Capture the cell that displays the provided text and extract its [X, Y] central coordinate. 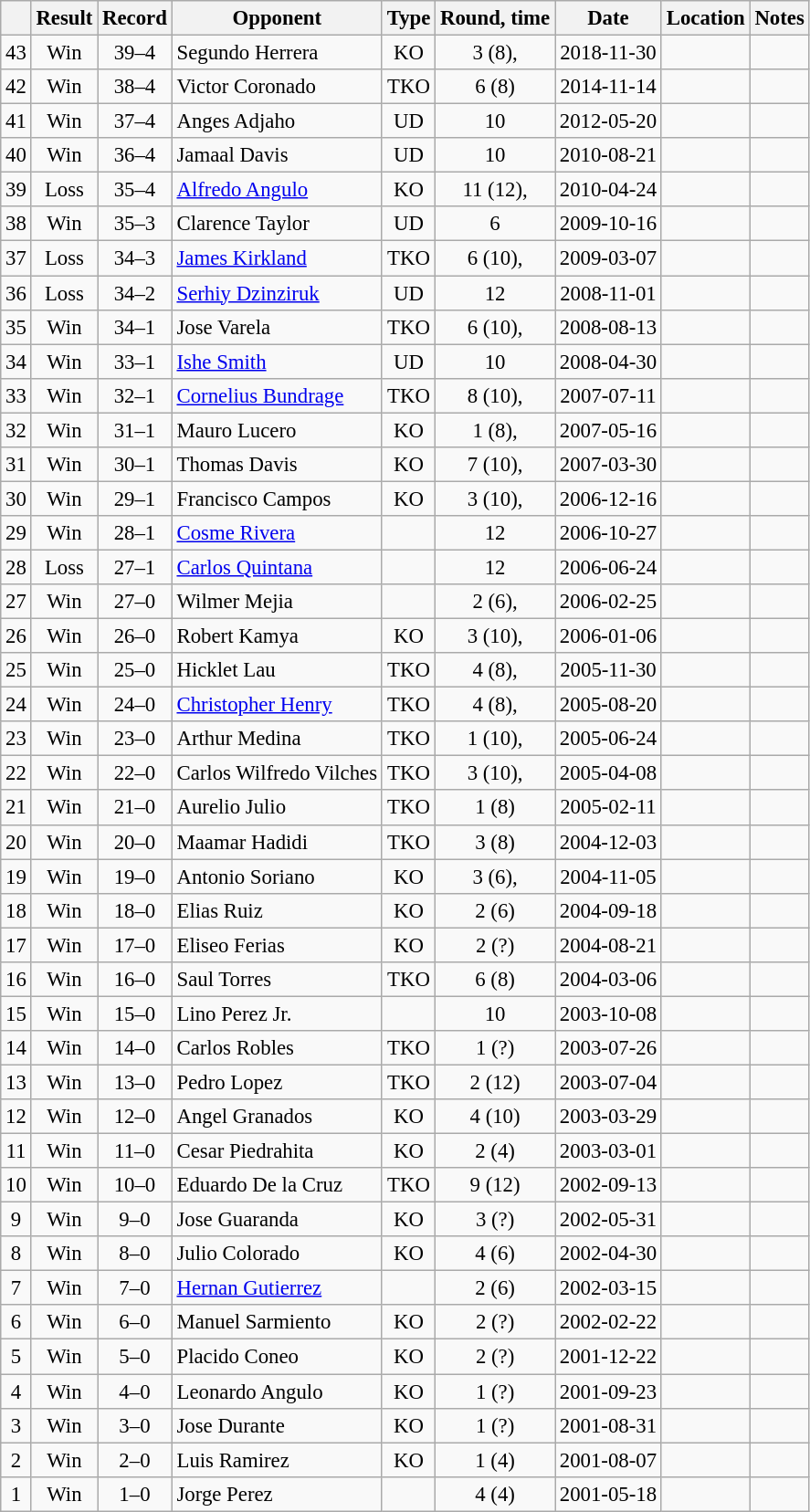
13 [16, 1082]
38 [16, 224]
9 (12) [495, 1185]
Placido Coneo [277, 1357]
Mauro Lucero [277, 430]
36–4 [135, 155]
Carlos Quintana [277, 567]
Julio Colorado [277, 1254]
2004-12-03 [608, 842]
28–1 [135, 533]
38–4 [135, 87]
4 (4) [495, 1494]
29–1 [135, 499]
32 [16, 430]
4–0 [135, 1391]
29 [16, 533]
Luis Ramirez [277, 1460]
35–3 [135, 224]
19 [16, 877]
7 (10), [495, 465]
2012-05-20 [608, 121]
11–0 [135, 1151]
2004-09-18 [608, 910]
2014-11-14 [608, 87]
21 [16, 808]
8–0 [135, 1254]
31 [16, 465]
28 [16, 567]
3 (6), [495, 877]
Maamar Hadidi [277, 842]
16 [16, 980]
34–1 [135, 327]
24–0 [135, 705]
2004-03-06 [608, 980]
Date [608, 18]
9–0 [135, 1220]
14 [16, 1048]
33 [16, 395]
Hernan Gutierrez [277, 1288]
34–2 [135, 293]
25–0 [135, 670]
37–4 [135, 121]
2005-11-30 [608, 670]
Location [705, 18]
15 [16, 1013]
Jose Guaranda [277, 1220]
2007-07-11 [608, 395]
Notes [780, 18]
Carlos Robles [277, 1048]
6–0 [135, 1323]
34 [16, 362]
2010-04-24 [608, 190]
2 [16, 1460]
Opponent [277, 18]
2006-12-16 [608, 499]
2001-08-07 [608, 1460]
Victor Coronado [277, 87]
2001-05-18 [608, 1494]
7–0 [135, 1288]
25 [16, 670]
1 (8) [495, 808]
2003-07-26 [608, 1048]
39 [16, 190]
2008-08-13 [608, 327]
2002-04-30 [608, 1254]
3–0 [135, 1425]
2003-03-01 [608, 1151]
3 (8) [495, 842]
36 [16, 293]
2005-06-24 [608, 739]
32–1 [135, 395]
18 [16, 910]
2010-08-21 [608, 155]
4 (6) [495, 1254]
2003-03-29 [608, 1117]
15–0 [135, 1013]
24 [16, 705]
2002-02-22 [608, 1323]
7 [16, 1288]
Manuel Sarmiento [277, 1323]
35–4 [135, 190]
35 [16, 327]
Result [64, 18]
22 [16, 773]
33–1 [135, 362]
2002-03-15 [608, 1288]
Cornelius Bundrage [277, 395]
4 (10) [495, 1117]
3 [16, 1425]
22–0 [135, 773]
2006-10-27 [608, 533]
2009-03-07 [608, 258]
Pedro Lopez [277, 1082]
2005-08-20 [608, 705]
2006-01-06 [608, 636]
2001-12-22 [608, 1357]
Jose Durante [277, 1425]
Clarence Taylor [277, 224]
1 (10), [495, 739]
Eliseo Ferias [277, 945]
Jose Varela [277, 327]
8 (10), [495, 395]
2006-02-25 [608, 602]
30 [16, 499]
Anges Adjaho [277, 121]
Christopher Henry [277, 705]
9 [16, 1220]
8 [16, 1254]
Cosme Rivera [277, 533]
Eduardo De la Cruz [277, 1185]
2008-11-01 [608, 293]
31–1 [135, 430]
Type [408, 18]
34–3 [135, 258]
39–4 [135, 53]
3 (8), [495, 53]
Cesar Piedrahita [277, 1151]
Ishe Smith [277, 362]
2 (4) [495, 1151]
4 [16, 1391]
23–0 [135, 739]
40 [16, 155]
20–0 [135, 842]
5–0 [135, 1357]
2007-03-30 [608, 465]
Carlos Wilfredo Vilches [277, 773]
2002-05-31 [608, 1220]
43 [16, 53]
11 [16, 1151]
5 [16, 1357]
Wilmer Mejia [277, 602]
2007-05-16 [608, 430]
20 [16, 842]
2–0 [135, 1460]
2018-11-30 [608, 53]
18–0 [135, 910]
Francisco Campos [277, 499]
Robert Kamya [277, 636]
1 (8), [495, 430]
Aurelio Julio [277, 808]
12–0 [135, 1117]
2003-10-08 [608, 1013]
17 [16, 945]
19–0 [135, 877]
17–0 [135, 945]
2001-09-23 [608, 1391]
27–1 [135, 567]
Segundo Herrera [277, 53]
Thomas Davis [277, 465]
41 [16, 121]
1 (4) [495, 1460]
Saul Torres [277, 980]
26–0 [135, 636]
Lino Perez Jr. [277, 1013]
James Kirkland [277, 258]
Elias Ruiz [277, 910]
16–0 [135, 980]
1–0 [135, 1494]
Jorge Perez [277, 1494]
Serhiy Dzinziruk [277, 293]
14–0 [135, 1048]
Hicklet Lau [277, 670]
2008-04-30 [608, 362]
2005-02-11 [608, 808]
Round, time [495, 18]
21–0 [135, 808]
27–0 [135, 602]
Angel Granados [277, 1117]
37 [16, 258]
26 [16, 636]
2 (6), [495, 602]
2001-08-31 [608, 1425]
2004-11-05 [608, 877]
Antonio Soriano [277, 877]
Leonardo Angulo [277, 1391]
3 (?) [495, 1220]
13–0 [135, 1082]
Arthur Medina [277, 739]
2006-06-24 [608, 567]
42 [16, 87]
30–1 [135, 465]
2003-07-04 [608, 1082]
2005-04-08 [608, 773]
2 (12) [495, 1082]
Alfredo Angulo [277, 190]
10–0 [135, 1185]
Record [135, 18]
23 [16, 739]
11 (12), [495, 190]
2002-09-13 [608, 1185]
Jamaal Davis [277, 155]
2009-10-16 [608, 224]
27 [16, 602]
1 [16, 1494]
2004-08-21 [608, 945]
